Identify which cell holds the provided text, then report its (x, y) central coordinate. 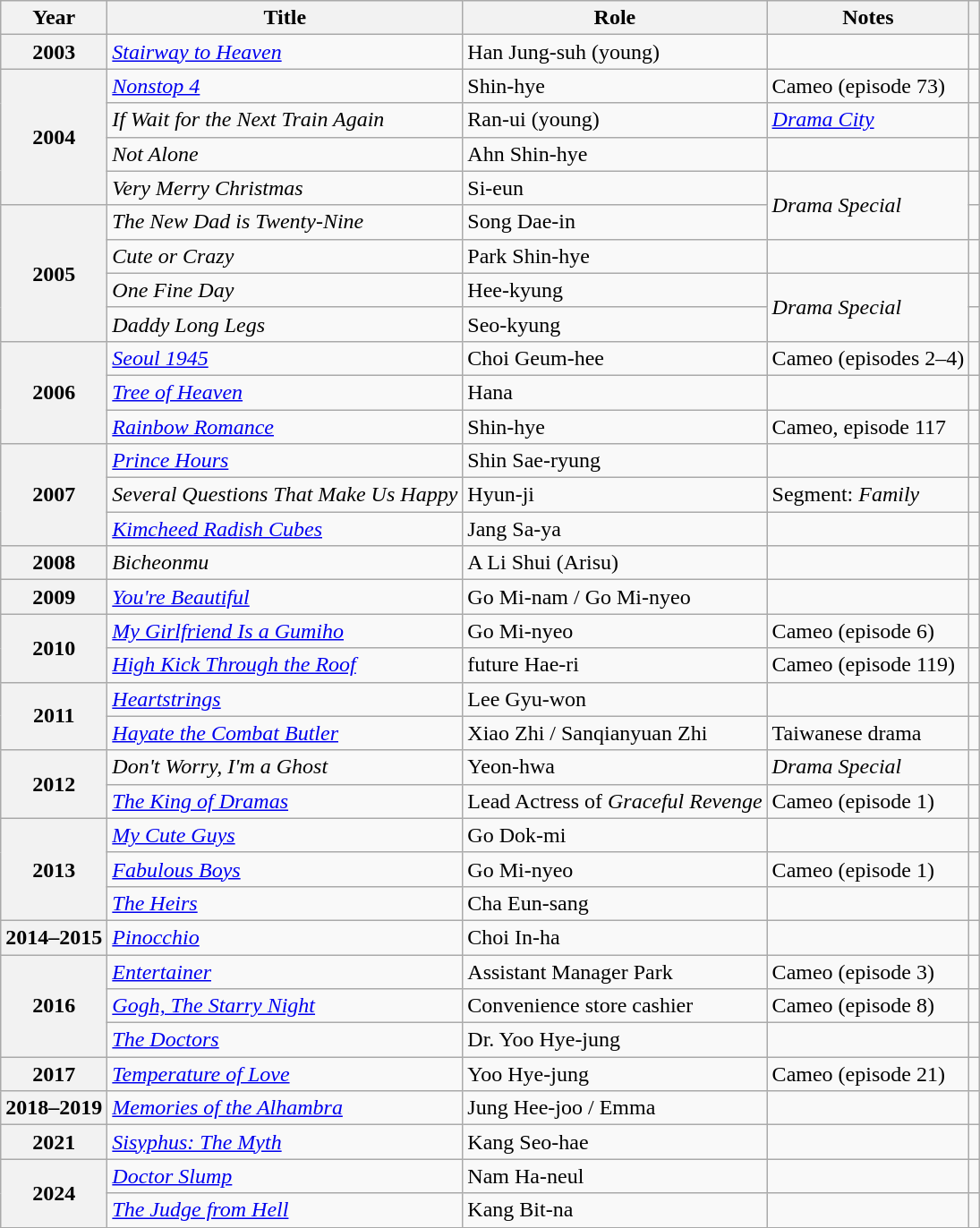
Doctor Slump (285, 1176)
2008 (54, 563)
Jung Hee-joo / Emma (615, 1108)
One Fine Day (285, 290)
Seoul 1945 (285, 358)
2007 (54, 495)
Bicheonmu (285, 563)
Not Alone (285, 154)
Hana (615, 392)
Cameo (episode 119) (868, 665)
Assistant Manager Park (615, 971)
Several Questions That Make Us Happy (285, 495)
The Heirs (285, 903)
2009 (54, 597)
Entertainer (285, 971)
The King of Dramas (285, 801)
2004 (54, 137)
Rainbow Romance (285, 427)
Yoo Hye-jung (615, 1074)
2010 (54, 648)
Cameo (episode 73) (868, 86)
Prince Hours (285, 461)
Cameo (episode 21) (868, 1074)
Notes (868, 18)
Choi Geum-hee (615, 358)
Fabulous Boys (285, 869)
Lead Actress of Graceful Revenge (615, 801)
Convenience store cashier (615, 1006)
Title (285, 18)
Don't Worry, I'm a Ghost (285, 767)
Drama City (868, 120)
Heartstrings (285, 699)
2016 (54, 1005)
Go Mi-nam / Go Mi-nyeo (615, 597)
2011 (54, 716)
Kang Bit-na (615, 1210)
Taiwanese drama (868, 733)
Pinocchio (285, 937)
Si-eun (615, 188)
Very Merry Christmas (285, 188)
Stairway to Heaven (285, 52)
Hayate the Combat Butler (285, 733)
Jang Sa-ya (615, 529)
2012 (54, 784)
Hyun-ji (615, 495)
Role (615, 18)
You're Beautiful (285, 597)
Ran-ui (young) (615, 120)
2014–2015 (54, 937)
2017 (54, 1074)
Shin Sae-ryung (615, 461)
2006 (54, 392)
Xiao Zhi / Sanqianyuan Zhi (615, 733)
Cameo (episodes 2–4) (868, 358)
Segment: Family (868, 495)
Dr. Yoo Hye-jung (615, 1040)
Sisyphus: The Myth (285, 1142)
Ahn Shin-hye (615, 154)
The New Dad is Twenty-Nine (285, 222)
2005 (54, 273)
Daddy Long Legs (285, 324)
Cameo (episode 8) (868, 1006)
Park Shin-hye (615, 256)
The Judge from Hell (285, 1210)
future Hae-ri (615, 665)
Cameo (episode 3) (868, 971)
2003 (54, 52)
Han Jung-suh (young) (615, 52)
Cha Eun-sang (615, 903)
A Li Shui (Arisu) (615, 563)
Hee-kyung (615, 290)
Yeon-hwa (615, 767)
Cameo (episode 6) (868, 631)
Memories of the Alhambra (285, 1108)
Temperature of Love (285, 1074)
Seo-kyung (615, 324)
2021 (54, 1142)
My Cute Guys (285, 835)
Kimcheed Radish Cubes (285, 529)
2024 (54, 1193)
2018–2019 (54, 1108)
My Girlfriend Is a Gumiho (285, 631)
Song Dae-in (615, 222)
Lee Gyu-won (615, 699)
Tree of Heaven (285, 392)
Gogh, The Starry Night (285, 1006)
High Kick Through the Roof (285, 665)
Kang Seo-hae (615, 1142)
Choi In-ha (615, 937)
Cameo, episode 117 (868, 427)
Nonstop 4 (285, 86)
Cute or Crazy (285, 256)
Nam Ha-neul (615, 1176)
The Doctors (285, 1040)
Go Dok-mi (615, 835)
2013 (54, 869)
If Wait for the Next Train Again (285, 120)
Year (54, 18)
